Detect which cell encompasses the target text, then output its (X, Y) center coordinate. 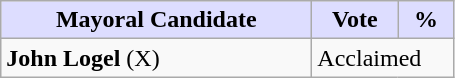
Acclaimed (383, 58)
Mayoral Candidate (156, 20)
% (426, 20)
John Logel (X) (156, 58)
Vote (355, 20)
